Output the (x, y) coordinate of the center of the cell containing the given text.  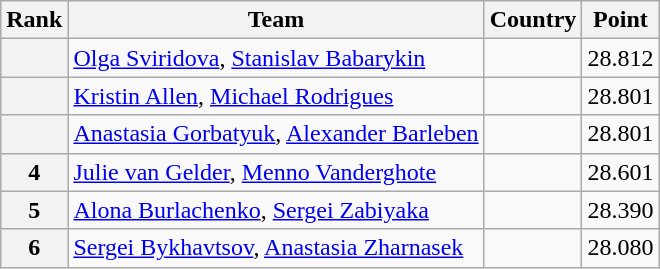
Julie van Gelder, Menno Vanderghote (276, 172)
Olga Sviridova, Stanislav Babarykin (276, 58)
28.601 (620, 172)
Alona Burlachenko, Sergei Zabiyaka (276, 210)
4 (34, 172)
Team (276, 20)
28.080 (620, 248)
Anastasia Gorbatyuk, Alexander Barleben (276, 134)
28.390 (620, 210)
28.812 (620, 58)
6 (34, 248)
Kristin Allen, Michael Rodrigues (276, 96)
Country (533, 20)
Rank (34, 20)
Point (620, 20)
Sergei Bykhavtsov, Anastasia Zharnasek (276, 248)
5 (34, 210)
